Provide the [x, y] coordinate of the cell's center where the given text is located.  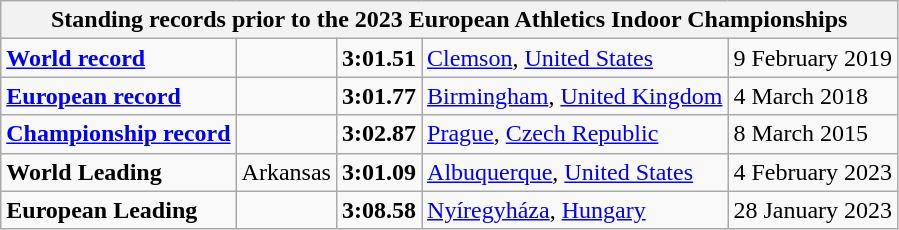
World record [118, 58]
4 February 2023 [813, 172]
3:02.87 [378, 134]
Albuquerque, United States [575, 172]
Championship record [118, 134]
3:08.58 [378, 210]
Arkansas [286, 172]
8 March 2015 [813, 134]
European Leading [118, 210]
World Leading [118, 172]
28 January 2023 [813, 210]
9 February 2019 [813, 58]
Nyíregyháza, Hungary [575, 210]
3:01.51 [378, 58]
Standing records prior to the 2023 European Athletics Indoor Championships [450, 20]
3:01.09 [378, 172]
3:01.77 [378, 96]
Prague, Czech Republic [575, 134]
Birmingham, United Kingdom [575, 96]
Clemson, United States [575, 58]
4 March 2018 [813, 96]
European record [118, 96]
